Provide the [X, Y] coordinate of the cell's center where the given text is located.  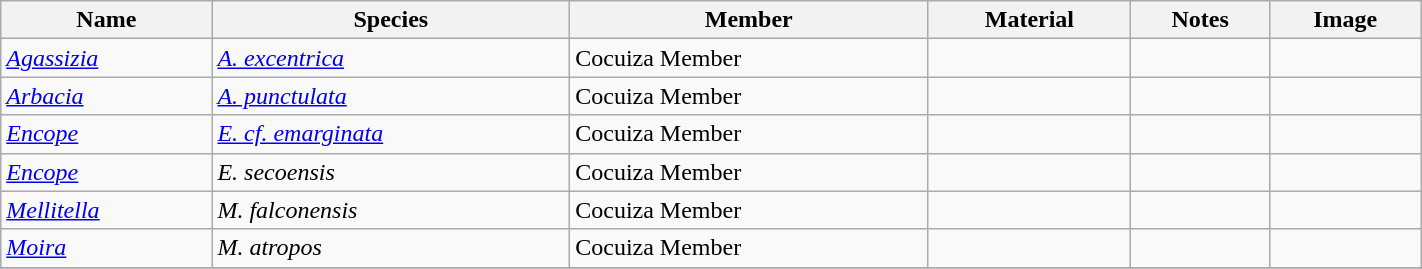
Agassizia [106, 58]
E. cf. emarginata [391, 134]
A. excentrica [391, 58]
M. falconensis [391, 210]
M. atropos [391, 248]
Mellitella [106, 210]
Moira [106, 248]
Notes [1200, 20]
Name [106, 20]
E. secoensis [391, 172]
Arbacia [106, 96]
A. punctulata [391, 96]
Species [391, 20]
Member [749, 20]
Image [1345, 20]
Material [1030, 20]
